From the cell containing the given text, extract its center point as [X, Y] coordinate. 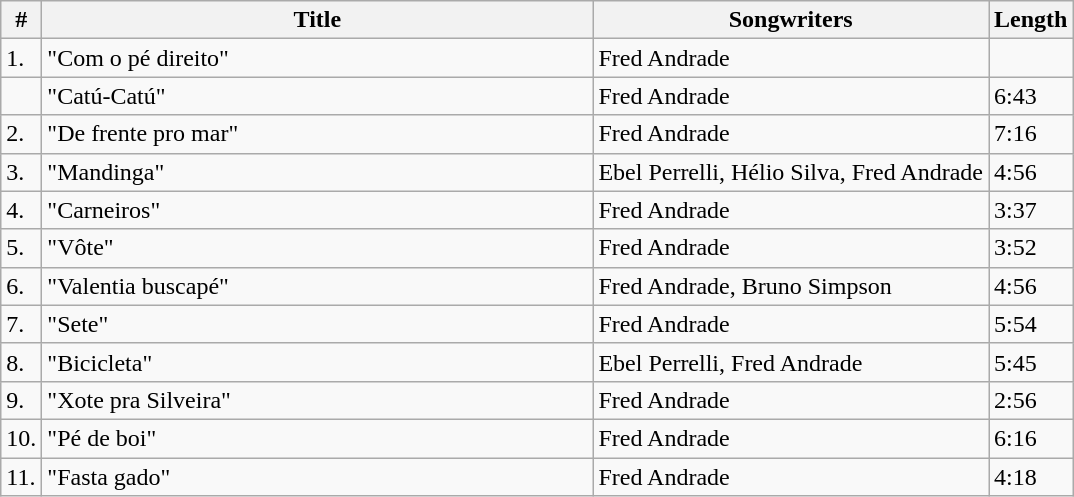
Ebel Perrelli, Hélio Silva, Fred Andrade [791, 172]
4. [22, 210]
1. [22, 58]
"Com o pé direito" [318, 58]
6:43 [1031, 96]
"Xote pra Silveira" [318, 400]
7. [22, 324]
3:52 [1031, 248]
3:37 [1031, 210]
"Sete" [318, 324]
Songwriters [791, 20]
Title [318, 20]
8. [22, 362]
9. [22, 400]
2. [22, 134]
"Vôte" [318, 248]
"Valentia buscapé" [318, 286]
10. [22, 438]
"Bicicleta" [318, 362]
7:16 [1031, 134]
Ebel Perrelli, Fred Andrade [791, 362]
Fred Andrade, Bruno Simpson [791, 286]
11. [22, 477]
Length [1031, 20]
"Fasta gado" [318, 477]
"Pé de boi" [318, 438]
"Catú-Catú" [318, 96]
"Mandinga" [318, 172]
4:18 [1031, 477]
"De frente pro mar" [318, 134]
"Carneiros" [318, 210]
5:45 [1031, 362]
5:54 [1031, 324]
5. [22, 248]
2:56 [1031, 400]
3. [22, 172]
6. [22, 286]
6:16 [1031, 438]
# [22, 20]
